Output the (x, y) coordinate of the center of the cell containing the given text.  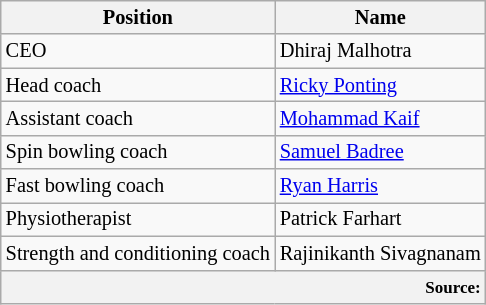
CEO (138, 51)
Name (380, 17)
Patrick Farhart (380, 219)
Fast bowling coach (138, 186)
Mohammad Kaif (380, 118)
Ryan Harris (380, 186)
Head coach (138, 85)
Ricky Ponting (380, 85)
Rajinikanth Sivagnanam (380, 253)
Dhiraj Malhotra (380, 51)
Spin bowling coach (138, 152)
Assistant coach (138, 118)
Samuel Badree (380, 152)
Source: (244, 287)
Strength and conditioning coach (138, 253)
Physiotherapist (138, 219)
Position (138, 17)
